Find where the given text appears and provide that cell's center as (x, y) coordinate. 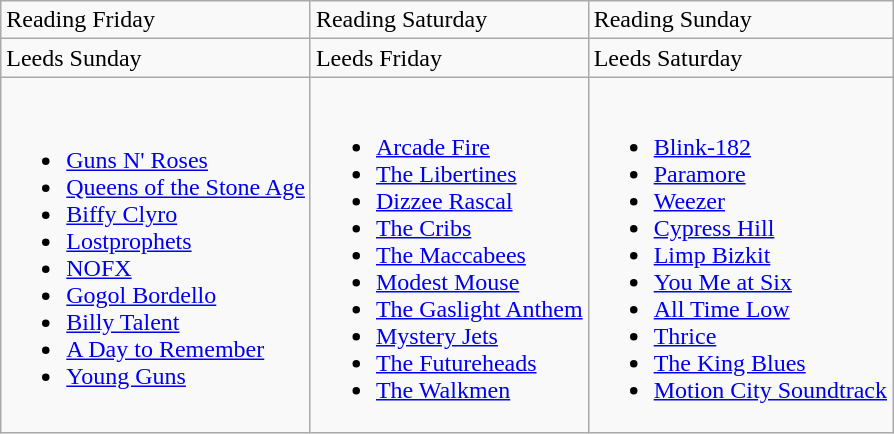
Blink-182ParamoreWeezerCypress HillLimp BizkitYou Me at SixAll Time LowThriceThe King BluesMotion City Soundtrack (740, 255)
Leeds Saturday (740, 58)
Arcade FireThe LibertinesDizzee RascalThe CribsThe MaccabeesModest MouseThe Gaslight AnthemMystery JetsThe FutureheadsThe Walkmen (449, 255)
Guns N' RosesQueens of the Stone AgeBiffy ClyroLostprophetsNOFXGogol BordelloBilly TalentA Day to RememberYoung Guns (156, 255)
Reading Sunday (740, 20)
Leeds Sunday (156, 58)
Reading Friday (156, 20)
Leeds Friday (449, 58)
Reading Saturday (449, 20)
